Return the (x, y) coordinate for the center point of the cell that contains the specified text.  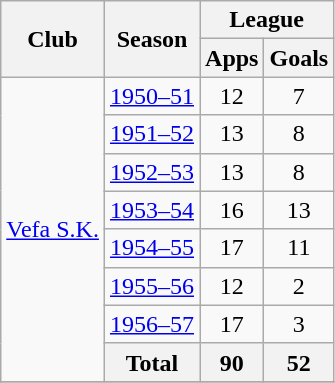
1955–56 (152, 286)
1956–57 (152, 324)
1951–52 (152, 134)
Total (152, 362)
3 (299, 324)
1950–51 (152, 96)
Goals (299, 58)
Season (152, 39)
1954–55 (152, 248)
90 (232, 362)
1953–54 (152, 210)
7 (299, 96)
1952–53 (152, 172)
11 (299, 248)
52 (299, 362)
2 (299, 286)
Apps (232, 58)
Club (53, 39)
Vefa S.K. (53, 229)
16 (232, 210)
League (267, 20)
